For the text-containing cell, return its midpoint in (X, Y) coordinate format. 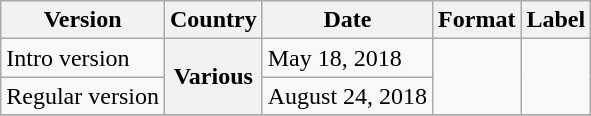
Various (213, 77)
Version (83, 20)
Intro version (83, 58)
Label (556, 20)
Date (347, 20)
Regular version (83, 96)
Format (477, 20)
May 18, 2018 (347, 58)
Country (213, 20)
August 24, 2018 (347, 96)
